From the cell containing the given text, extract its center point as (X, Y) coordinate. 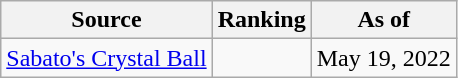
As of (384, 20)
Source (106, 20)
Sabato's Crystal Ball (106, 58)
Ranking (262, 20)
May 19, 2022 (384, 58)
